Provide the (x, y) coordinate of the cell's center where the given text is located.  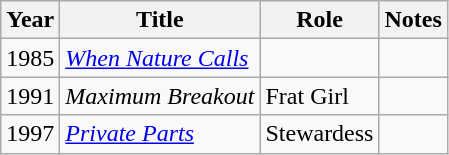
When Nature Calls (160, 58)
Frat Girl (320, 96)
1985 (30, 58)
Role (320, 20)
1991 (30, 96)
Year (30, 20)
Notes (413, 20)
1997 (30, 134)
Title (160, 20)
Maximum Breakout (160, 96)
Private Parts (160, 134)
Stewardess (320, 134)
